From the cell containing the given text, extract its center point as [X, Y] coordinate. 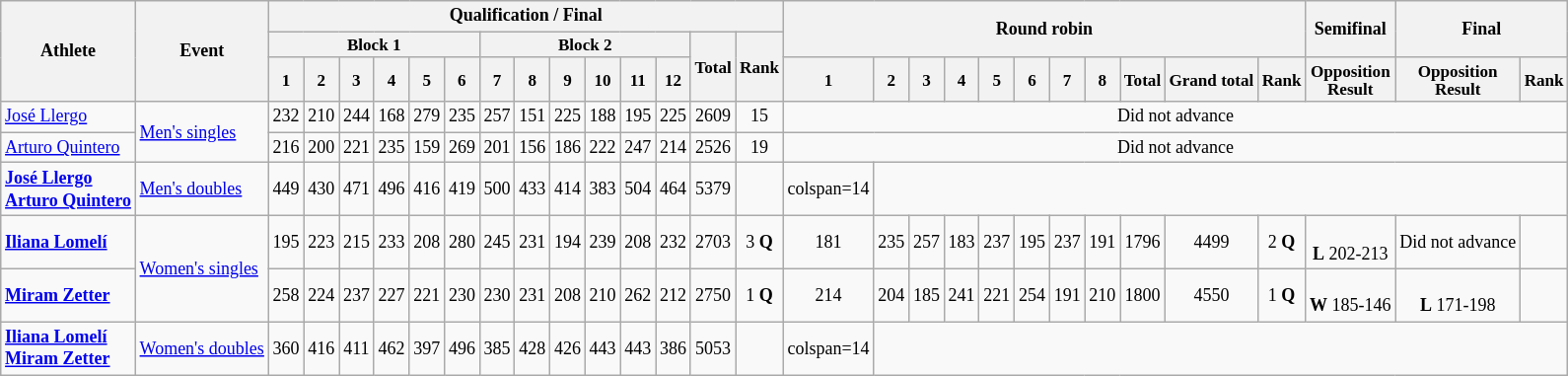
504 [638, 189]
269 [463, 148]
430 [321, 189]
186 [568, 148]
159 [427, 148]
224 [321, 295]
258 [286, 295]
Event [201, 51]
José Llergo [68, 116]
227 [392, 295]
10 [603, 79]
11 [638, 79]
5379 [713, 189]
151 [533, 116]
3 Q [759, 243]
262 [638, 295]
216 [286, 148]
462 [392, 348]
181 [828, 243]
449 [286, 189]
397 [427, 348]
Block 1 [374, 44]
386 [674, 348]
4550 [1211, 295]
239 [603, 243]
414 [568, 189]
419 [463, 189]
5053 [713, 348]
244 [357, 116]
Iliana LomelíMiram Zetter [68, 348]
385 [497, 348]
280 [463, 243]
360 [286, 348]
215 [357, 243]
Round robin [1044, 30]
168 [392, 116]
2703 [713, 243]
200 [321, 148]
Grand total [1211, 79]
2609 [713, 116]
15 [759, 116]
183 [962, 243]
2750 [713, 295]
Miram Zetter [68, 295]
1800 [1143, 295]
José LlergoArturo Quintero [68, 189]
Final [1481, 30]
4499 [1211, 243]
471 [357, 189]
156 [533, 148]
L 202-213 [1351, 243]
L 171-198 [1458, 295]
W 185-146 [1351, 295]
Block 2 [585, 44]
433 [533, 189]
1796 [1143, 243]
Athlete [68, 51]
185 [927, 295]
247 [638, 148]
9 [568, 79]
426 [568, 348]
245 [497, 243]
233 [392, 243]
254 [1033, 295]
Women's doubles [201, 348]
Men's doubles [201, 189]
Women's singles [201, 268]
2 Q [1282, 243]
204 [891, 295]
Men's singles [201, 132]
411 [357, 348]
Qualification / Final [526, 16]
2526 [713, 148]
201 [497, 148]
Semifinal [1351, 30]
241 [962, 295]
19 [759, 148]
12 [674, 79]
464 [674, 189]
223 [321, 243]
279 [427, 116]
383 [603, 189]
428 [533, 348]
500 [497, 189]
Arturo Quintero [68, 148]
222 [603, 148]
Iliana Lomelí [68, 243]
188 [603, 116]
194 [568, 243]
212 [674, 295]
